Return the [x, y] coordinate for the center point of the cell that contains the specified text.  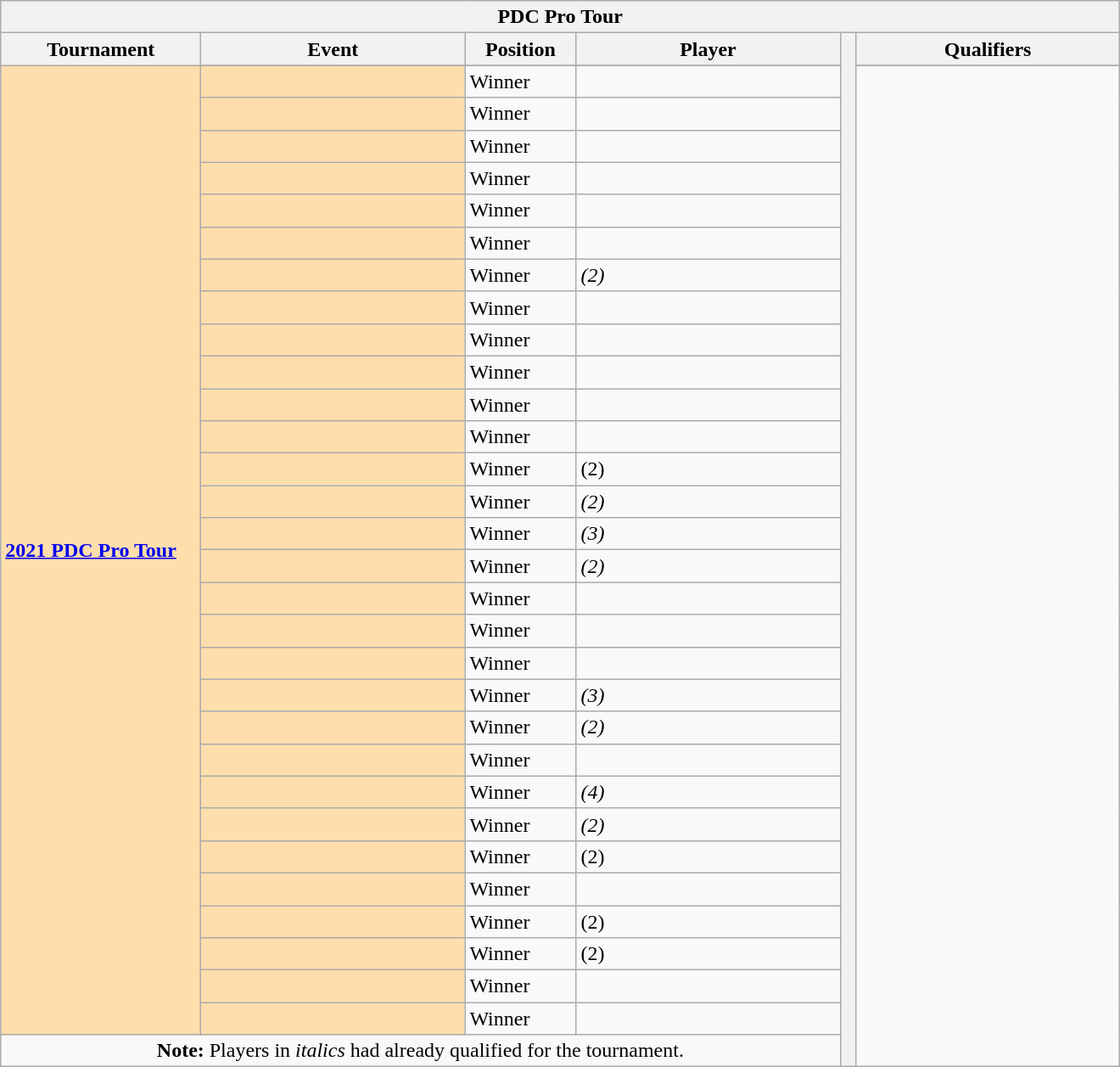
Position [521, 49]
Qualifiers [988, 49]
Note: Players in italics had already qualified for the tournament. [421, 1051]
2021 PDC Pro Tour [101, 550]
Tournament [101, 49]
Player [708, 49]
(4) [708, 792]
Event [333, 49]
PDC Pro Tour [560, 17]
